Search for the cell housing the specified text and yield its (X, Y) center coordinate. 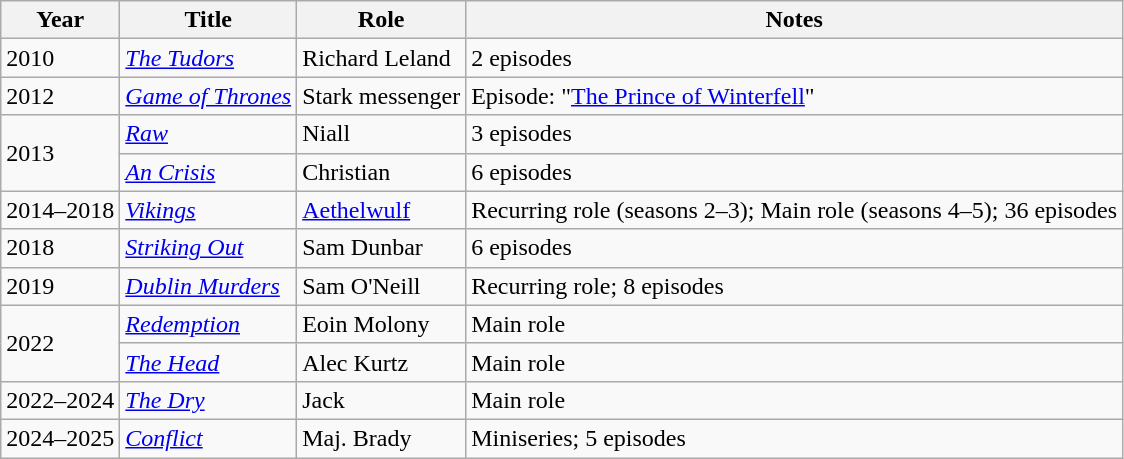
Conflict (208, 438)
Stark messenger (382, 96)
Vikings (208, 210)
Eoin Molony (382, 324)
Sam O'Neill (382, 286)
Aethelwulf (382, 210)
Striking Out (208, 248)
Raw (208, 134)
Niall (382, 134)
The Tudors (208, 58)
2010 (60, 58)
Jack (382, 400)
Richard Leland (382, 58)
Christian (382, 172)
Notes (794, 20)
Episode: "The Prince of Winterfell" (794, 96)
2012 (60, 96)
Miniseries; 5 episodes (794, 438)
2022 (60, 343)
Recurring role (seasons 2–3); Main role (seasons 4–5); 36 episodes (794, 210)
2024–2025 (60, 438)
2014–2018 (60, 210)
The Dry (208, 400)
2019 (60, 286)
Year (60, 20)
Game of Thrones (208, 96)
An Crisis (208, 172)
2018 (60, 248)
Alec Kurtz (382, 362)
2013 (60, 153)
Title (208, 20)
3 episodes (794, 134)
Redemption (208, 324)
The Head (208, 362)
Sam Dunbar (382, 248)
2022–2024 (60, 400)
Recurring role; 8 episodes (794, 286)
Role (382, 20)
Dublin Murders (208, 286)
2 episodes (794, 58)
Maj. Brady (382, 438)
